Output the (x, y) coordinate of the center of the cell containing the given text.  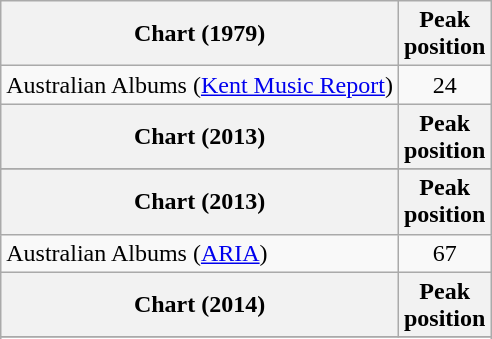
Chart (1979) (200, 34)
67 (444, 253)
24 (444, 85)
Australian Albums (Kent Music Report) (200, 85)
Chart (2014) (200, 304)
Australian Albums (ARIA) (200, 253)
